Identify which cell holds the provided text, then report its (x, y) central coordinate. 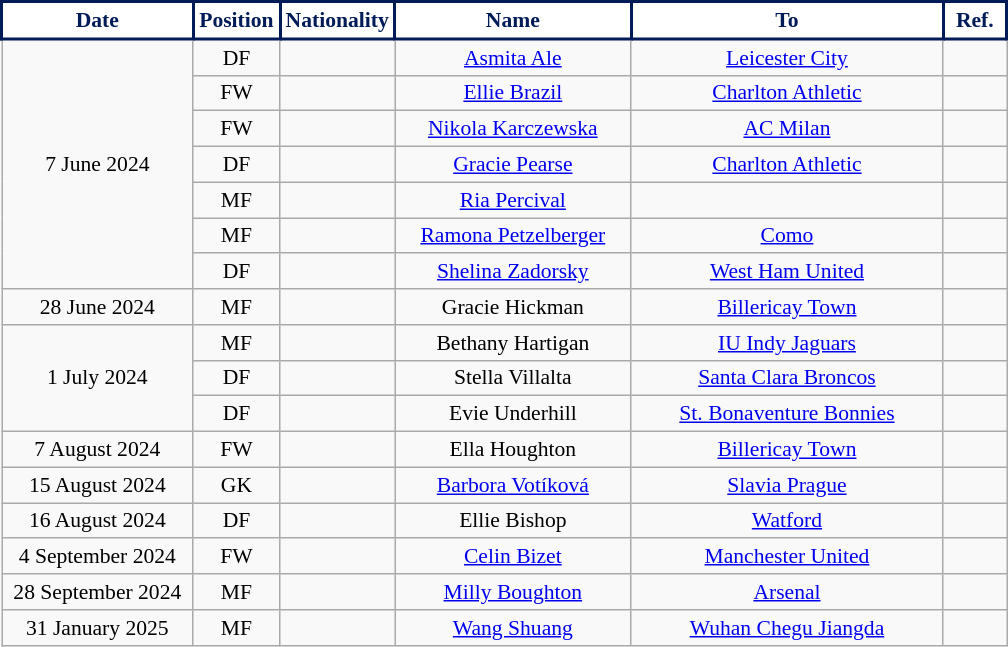
Gracie Pearse (514, 165)
1 July 2024 (98, 378)
Nationality (338, 20)
AC Milan (787, 129)
GK (236, 485)
Ella Houghton (514, 450)
Milly Boughton (514, 592)
Position (236, 20)
Nikola Karczewska (514, 129)
Como (787, 236)
Stella Villalta (514, 378)
St. Bonaventure Bonnies (787, 414)
Ellie Brazil (514, 93)
28 June 2024 (98, 307)
Slavia Prague (787, 485)
Shelina Zadorsky (514, 272)
Ref. (975, 20)
Wuhan Chegu Jiangda (787, 628)
Ramona Petzelberger (514, 236)
Arsenal (787, 592)
4 September 2024 (98, 557)
Watford (787, 521)
28 September 2024 (98, 592)
7 June 2024 (98, 164)
15 August 2024 (98, 485)
IU Indy Jaguars (787, 343)
Name (514, 20)
Santa Clara Broncos (787, 378)
7 August 2024 (98, 450)
Asmita Ale (514, 57)
Manchester United (787, 557)
16 August 2024 (98, 521)
Ria Percival (514, 200)
Date (98, 20)
Gracie Hickman (514, 307)
Ellie Bishop (514, 521)
Bethany Hartigan (514, 343)
Celin Bizet (514, 557)
Wang Shuang (514, 628)
To (787, 20)
Evie Underhill (514, 414)
Leicester City (787, 57)
Barbora Votíková (514, 485)
31 January 2025 (98, 628)
West Ham United (787, 272)
